For the text-containing cell, return its midpoint in [X, Y] coordinate format. 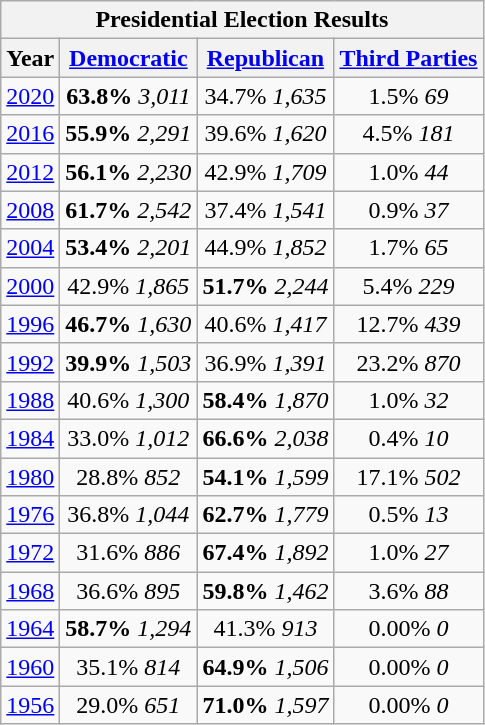
1.5% 69 [408, 96]
44.9% 1,852 [266, 248]
36.8% 1,044 [128, 515]
51.7% 2,244 [266, 286]
2000 [30, 286]
2004 [30, 248]
61.7% 2,542 [128, 210]
1972 [30, 553]
33.0% 1,012 [128, 438]
Democratic [128, 58]
1996 [30, 324]
Presidential Election Results [242, 20]
64.9% 1,506 [266, 667]
2016 [30, 134]
42.9% 1,709 [266, 172]
1976 [30, 515]
2008 [30, 210]
71.0% 1,597 [266, 705]
58.7% 1,294 [128, 629]
5.4% 229 [408, 286]
23.2% 870 [408, 362]
29.0% 651 [128, 705]
58.4% 1,870 [266, 400]
1968 [30, 591]
1.0% 32 [408, 400]
39.6% 1,620 [266, 134]
0.9% 37 [408, 210]
66.6% 2,038 [266, 438]
Third Parties [408, 58]
56.1% 2,230 [128, 172]
2012 [30, 172]
46.7% 1,630 [128, 324]
67.4% 1,892 [266, 553]
0.5% 13 [408, 515]
53.4% 2,201 [128, 248]
31.6% 886 [128, 553]
37.4% 1,541 [266, 210]
63.8% 3,011 [128, 96]
2020 [30, 96]
1.0% 27 [408, 553]
35.1% 814 [128, 667]
1980 [30, 477]
39.9% 1,503 [128, 362]
1.7% 65 [408, 248]
54.1% 1,599 [266, 477]
Year [30, 58]
1964 [30, 629]
40.6% 1,300 [128, 400]
36.9% 1,391 [266, 362]
1.0% 44 [408, 172]
42.9% 1,865 [128, 286]
0.4% 10 [408, 438]
Republican [266, 58]
41.3% 913 [266, 629]
1960 [30, 667]
4.5% 181 [408, 134]
1992 [30, 362]
1956 [30, 705]
62.7% 1,779 [266, 515]
36.6% 895 [128, 591]
1988 [30, 400]
1984 [30, 438]
59.8% 1,462 [266, 591]
17.1% 502 [408, 477]
34.7% 1,635 [266, 96]
40.6% 1,417 [266, 324]
55.9% 2,291 [128, 134]
28.8% 852 [128, 477]
3.6% 88 [408, 591]
12.7% 439 [408, 324]
